Pinpoint the cell where the given text exists, returning its (x, y) midpoint coordinate. 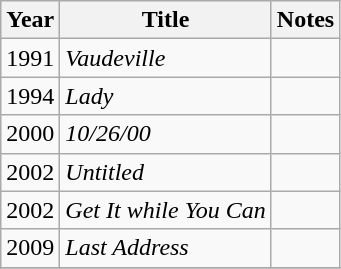
Vaudeville (166, 58)
Lady (166, 96)
Year (30, 20)
Last Address (166, 248)
2009 (30, 248)
1994 (30, 96)
2000 (30, 134)
Notes (305, 20)
1991 (30, 58)
Untitled (166, 172)
10/26/00 (166, 134)
Title (166, 20)
Get It while You Can (166, 210)
